Extract the (X, Y) coordinate from the center of the cell holding the provided text.  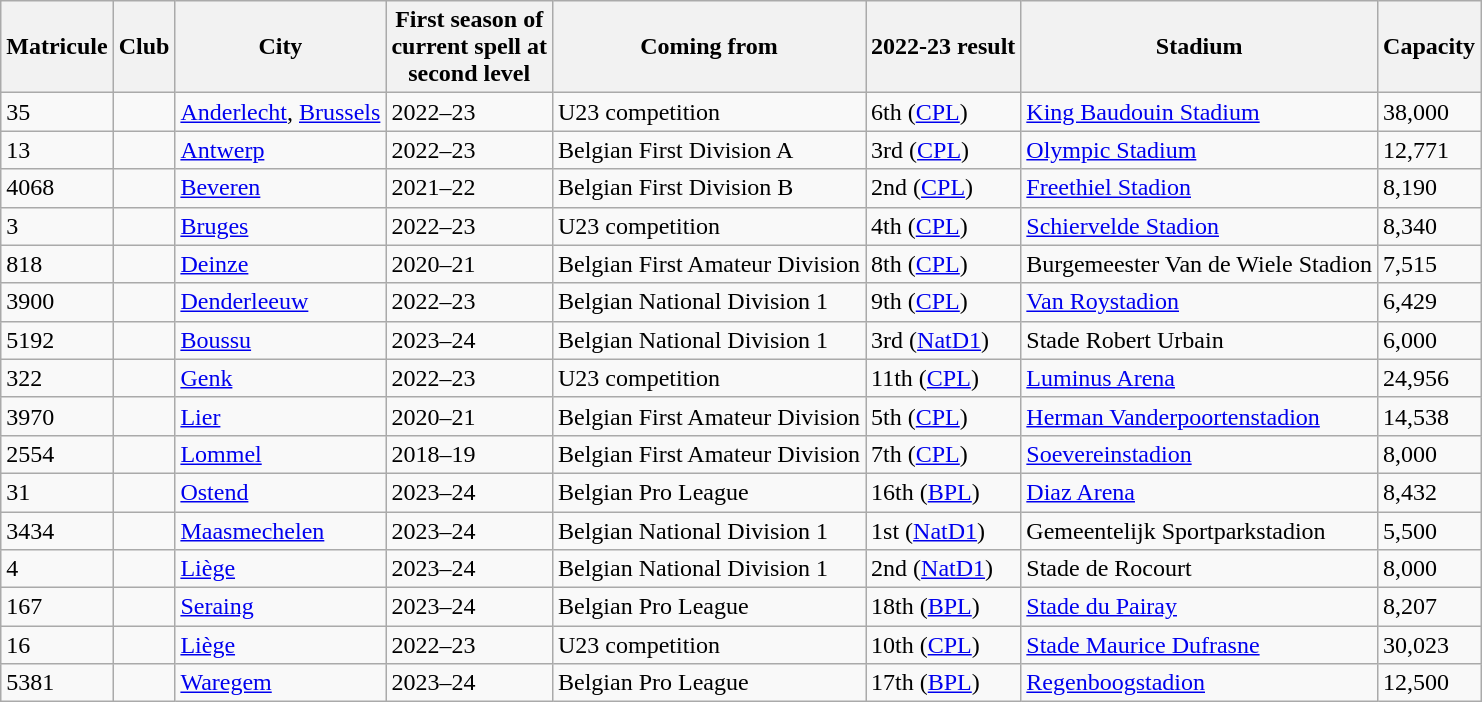
Stade de Rocourt (1200, 569)
Van Roystadion (1200, 302)
Stade Maurice Dufrasne (1200, 645)
Luminus Arena (1200, 378)
Herman Vanderpoortenstadion (1200, 416)
City (280, 47)
Waregem (280, 683)
Regenboogstadion (1200, 683)
5,500 (1430, 531)
5th (CPL) (944, 416)
4th (CPL) (944, 226)
Burgemeester Van de Wiele Stadion (1200, 264)
Lommel (280, 454)
11th (CPL) (944, 378)
18th (BPL) (944, 607)
17th (BPL) (944, 683)
Olympic Stadium (1200, 150)
4068 (57, 188)
Anderlecht, Brussels (280, 112)
35 (57, 112)
Stadium (1200, 47)
2nd (NatD1) (944, 569)
Matricule (57, 47)
3rd (CPL) (944, 150)
Antwerp (280, 150)
3434 (57, 531)
2021–22 (470, 188)
31 (57, 492)
Club (144, 47)
Belgian First Division B (708, 188)
3rd (NatD1) (944, 340)
2nd (CPL) (944, 188)
12,500 (1430, 683)
Lier (280, 416)
3900 (57, 302)
Boussu (280, 340)
8,340 (1430, 226)
Bruges (280, 226)
30,023 (1430, 645)
Maasmechelen (280, 531)
Ostend (280, 492)
Genk (280, 378)
Deinze (280, 264)
38,000 (1430, 112)
6,429 (1430, 302)
Stade du Pairay (1200, 607)
818 (57, 264)
2022-23 result (944, 47)
Denderleeuw (280, 302)
322 (57, 378)
24,956 (1430, 378)
Stade Robert Urbain (1200, 340)
3 (57, 226)
16th (BPL) (944, 492)
Soevereinstadion (1200, 454)
5192 (57, 340)
Seraing (280, 607)
Schiervelde Stadion (1200, 226)
7th (CPL) (944, 454)
3970 (57, 416)
King Baudouin Stadium (1200, 112)
Capacity (1430, 47)
10th (CPL) (944, 645)
8,190 (1430, 188)
7,515 (1430, 264)
First season of current spell at second level (470, 47)
16 (57, 645)
8,432 (1430, 492)
Beveren (280, 188)
9th (CPL) (944, 302)
167 (57, 607)
Belgian First Division A (708, 150)
13 (57, 150)
4 (57, 569)
Coming from (708, 47)
2018–19 (470, 454)
Gemeentelijk Sportparkstadion (1200, 531)
Freethiel Stadion (1200, 188)
8,207 (1430, 607)
2554 (57, 454)
6,000 (1430, 340)
Diaz Arena (1200, 492)
5381 (57, 683)
1st (NatD1) (944, 531)
14,538 (1430, 416)
6th (CPL) (944, 112)
12,771 (1430, 150)
8th (CPL) (944, 264)
